Determine the [x, y] coordinate at the center of the cell enclosing the given text.  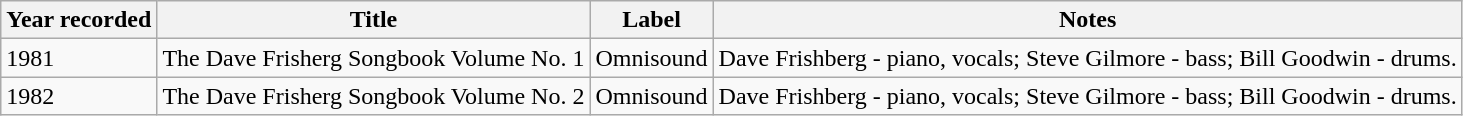
The Dave Frisherg Songbook Volume No. 1 [374, 58]
1982 [79, 96]
Notes [1088, 20]
Year recorded [79, 20]
The Dave Frisherg Songbook Volume No. 2 [374, 96]
Label [652, 20]
1981 [79, 58]
Title [374, 20]
